Determine the [X, Y] coordinate at the center of the cell enclosing the given text.  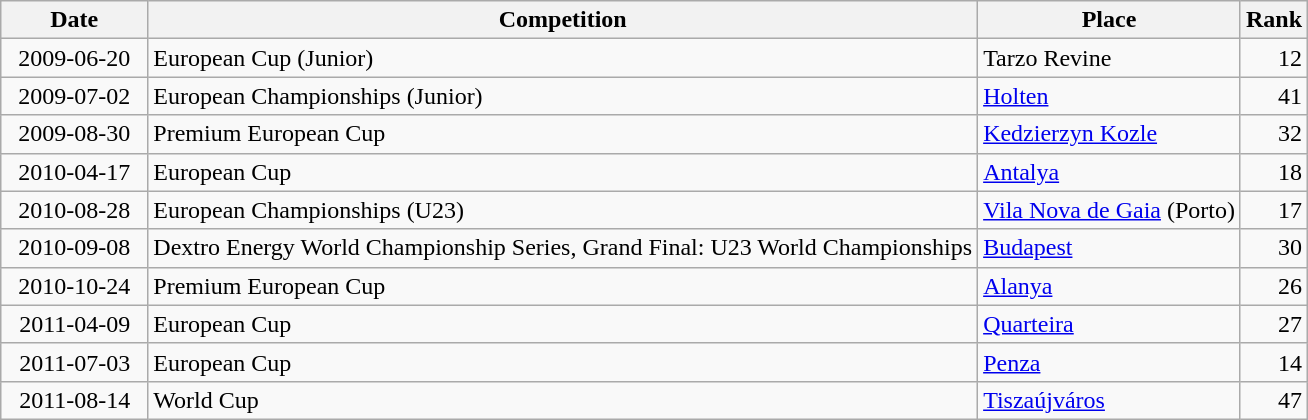
2009-08-30 [74, 134]
18 [1274, 172]
Dextro Energy World Championship Series, Grand Final: U23 World Championships [563, 248]
2010-04-17 [74, 172]
Tarzo Revine [1110, 58]
European Cup (Junior) [563, 58]
World Cup [563, 400]
41 [1274, 96]
32 [1274, 134]
Antalya [1110, 172]
2009-07-02 [74, 96]
17 [1274, 210]
Place [1110, 20]
2009-06-20 [74, 58]
2010-09-08 [74, 248]
European Championships (Junior) [563, 96]
30 [1274, 248]
27 [1274, 324]
26 [1274, 286]
12 [1274, 58]
Alanya [1110, 286]
Kedzierzyn Kozle [1110, 134]
Penza [1110, 362]
2010-08-28 [74, 210]
Holten [1110, 96]
2011-08-14 [74, 400]
2011-07-03 [74, 362]
Competition [563, 20]
2010-10-24 [74, 286]
Budapest [1110, 248]
Date [74, 20]
14 [1274, 362]
47 [1274, 400]
2011-04-09 [74, 324]
European Championships (U23) [563, 210]
Rank [1274, 20]
Vila Nova de Gaia (Porto) [1110, 210]
Quarteira [1110, 324]
Tiszaújváros [1110, 400]
